From the cell containing the given text, extract its center point as (x, y) coordinate. 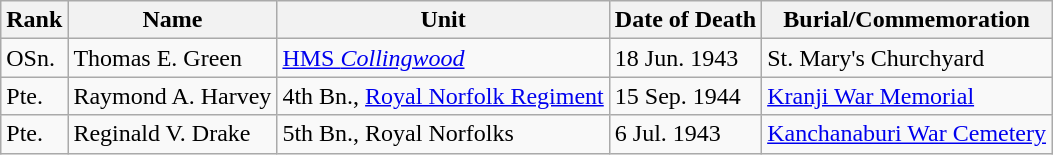
Kanchanaburi War Cemetery (907, 134)
Burial/Commemoration (907, 20)
6 Jul. 1943 (685, 134)
5th Bn., Royal Norfolks (443, 134)
Rank (34, 20)
Raymond A. Harvey (172, 96)
Reginald V. Drake (172, 134)
4th Bn., Royal Norfolk Regiment (443, 96)
HMS Collingwood (443, 58)
OSn. (34, 58)
Name (172, 20)
Thomas E. Green (172, 58)
Unit (443, 20)
15 Sep. 1944 (685, 96)
Kranji War Memorial (907, 96)
18 Jun. 1943 (685, 58)
St. Mary's Churchyard (907, 58)
Date of Death (685, 20)
